Output the (X, Y) coordinate of the center of the cell containing the given text.  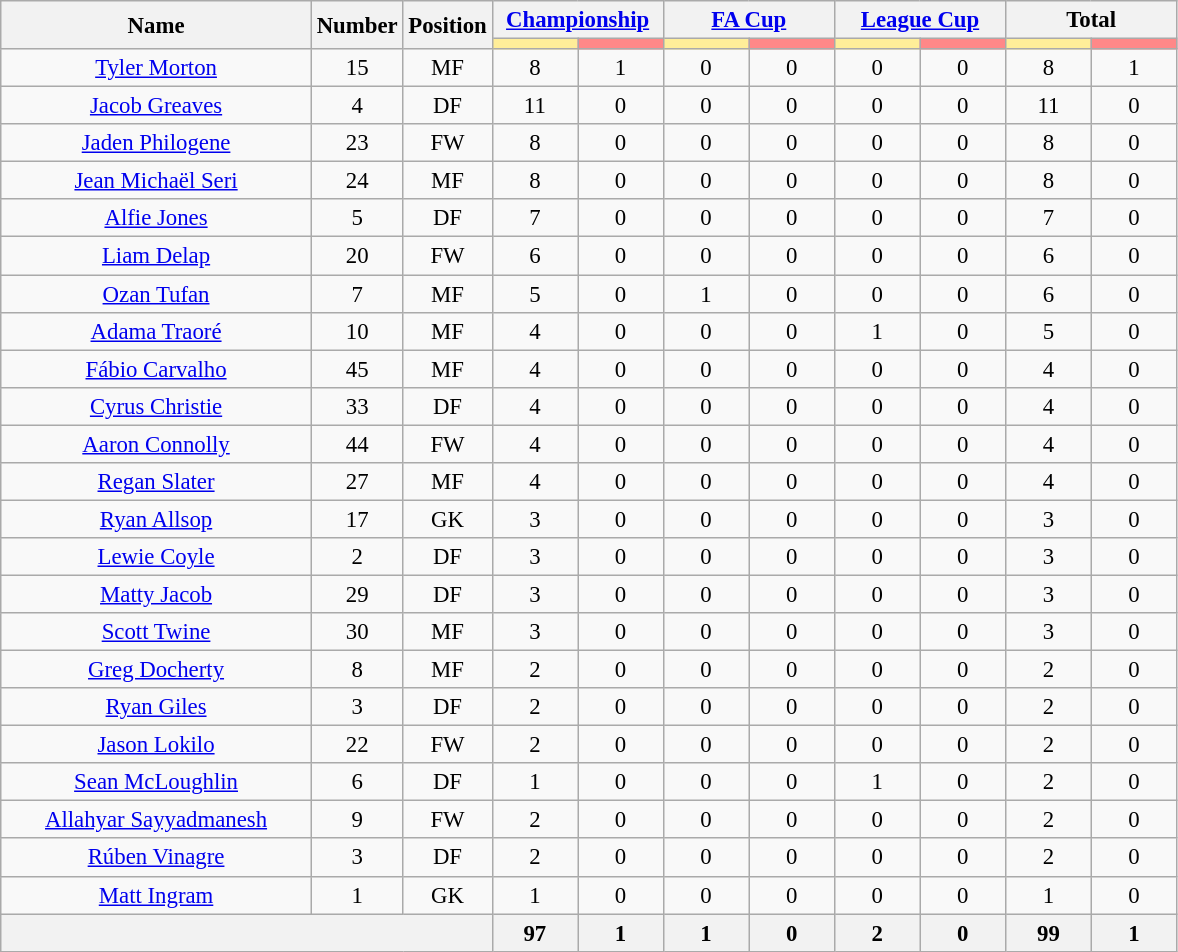
Matty Jacob (156, 594)
9 (357, 820)
45 (357, 369)
Position (448, 25)
Championship (578, 20)
20 (357, 256)
League Cup (920, 20)
Matt Ingram (156, 895)
17 (357, 519)
Rúben Vinagre (156, 858)
Lewie Coyle (156, 557)
23 (357, 143)
Greg Docherty (156, 670)
10 (357, 331)
Jacob Greaves (156, 106)
Jean Michaël Seri (156, 181)
Alfie Jones (156, 219)
33 (357, 406)
Jaden Philogene (156, 143)
Adama Traoré (156, 331)
27 (357, 482)
Tyler Morton (156, 68)
Fábio Carvalho (156, 369)
Ozan Tufan (156, 294)
99 (1049, 933)
Allahyar Sayyadmanesh (156, 820)
29 (357, 594)
Scott Twine (156, 632)
Cyrus Christie (156, 406)
Ryan Giles (156, 707)
24 (357, 181)
FA Cup (748, 20)
15 (357, 68)
Ryan Allsop (156, 519)
Regan Slater (156, 482)
Total (1092, 20)
97 (535, 933)
Liam Delap (156, 256)
Jason Lokilo (156, 745)
Sean McLoughlin (156, 782)
Number (357, 25)
Name (156, 25)
44 (357, 444)
Aaron Connolly (156, 444)
22 (357, 745)
30 (357, 632)
